Search for the cell housing the specified text and yield its [X, Y] center coordinate. 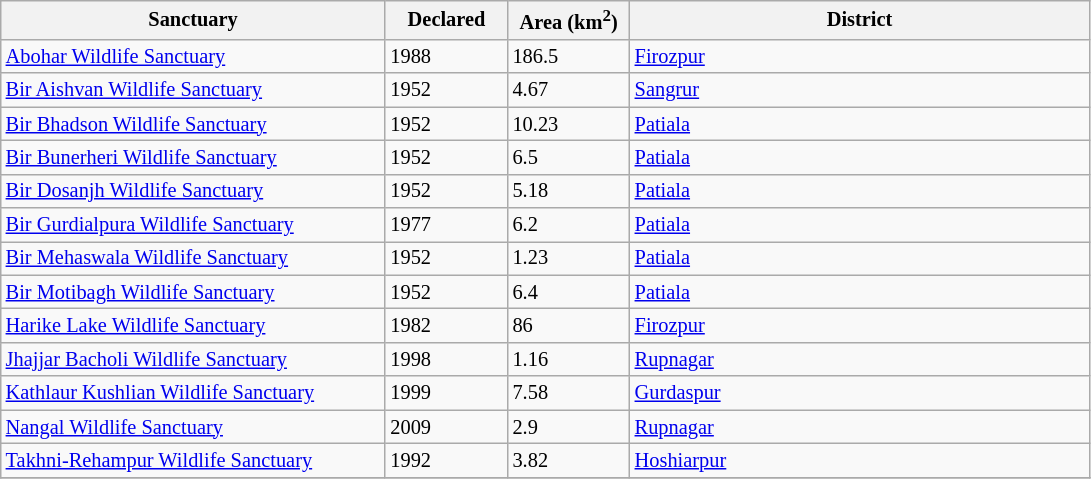
Bir Bunerheri Wildlife Sanctuary [194, 157]
4.67 [569, 90]
Harike Lake Wildlife Sanctuary [194, 326]
Sangrur [860, 90]
Area (km2) [569, 20]
6.4 [569, 292]
Abohar Wildlife Sanctuary [194, 56]
1982 [446, 326]
Bir Gurdialpura Wildlife Sanctuary [194, 225]
7.58 [569, 393]
5.18 [569, 191]
1988 [446, 56]
Bir Mehaswala Wildlife Sanctuary [194, 258]
3.82 [569, 460]
1992 [446, 460]
Bir Dosanjh Wildlife Sanctuary [194, 191]
Hoshiarpur [860, 460]
Jhajjar Bacholi Wildlife Sanctuary [194, 359]
186.5 [569, 56]
Sanctuary [194, 20]
1.16 [569, 359]
Declared [446, 20]
1.23 [569, 258]
Gurdaspur [860, 393]
10.23 [569, 124]
6.5 [569, 157]
Bir Aishvan Wildlife Sanctuary [194, 90]
Takhni-Rehampur Wildlife Sanctuary [194, 460]
District [860, 20]
1977 [446, 225]
2009 [446, 427]
Kathlaur Kushlian Wildlife Sanctuary [194, 393]
1998 [446, 359]
Nangal Wildlife Sanctuary [194, 427]
Bir Motibagh Wildlife Sanctuary [194, 292]
2.9 [569, 427]
86 [569, 326]
1999 [446, 393]
Bir Bhadson Wildlife Sanctuary [194, 124]
6.2 [569, 225]
